Identify which cell holds the provided text, then report its (x, y) central coordinate. 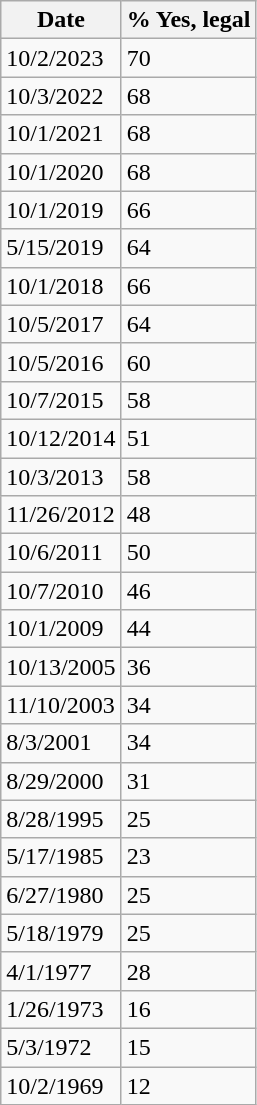
44 (188, 629)
5/3/1972 (61, 1047)
8/29/2000 (61, 781)
50 (188, 553)
10/2/2023 (61, 58)
11/10/2003 (61, 705)
% Yes, legal (188, 20)
51 (188, 438)
10/3/2013 (61, 477)
28 (188, 971)
10/5/2017 (61, 324)
10/5/2016 (61, 362)
5/17/1985 (61, 857)
10/1/2019 (61, 210)
10/1/2009 (61, 629)
10/7/2015 (61, 400)
31 (188, 781)
6/27/1980 (61, 895)
5/18/1979 (61, 933)
10/7/2010 (61, 591)
10/1/2020 (61, 172)
36 (188, 667)
60 (188, 362)
1/26/1973 (61, 1009)
10/3/2022 (61, 96)
11/26/2012 (61, 515)
48 (188, 515)
8/3/2001 (61, 743)
23 (188, 857)
5/15/2019 (61, 248)
10/6/2011 (61, 553)
10/13/2005 (61, 667)
10/1/2021 (61, 134)
15 (188, 1047)
4/1/1977 (61, 971)
16 (188, 1009)
70 (188, 58)
10/2/1969 (61, 1085)
10/1/2018 (61, 286)
10/12/2014 (61, 438)
46 (188, 591)
12 (188, 1085)
Date (61, 20)
8/28/1995 (61, 819)
